Identify which cell holds the provided text, then report its [X, Y] central coordinate. 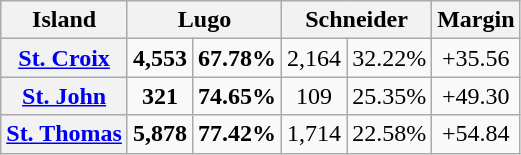
109 [314, 96]
+35.56 [476, 58]
22.58% [390, 134]
St. Thomas [64, 134]
67.78% [236, 58]
Island [64, 20]
St. John [64, 96]
4,553 [160, 58]
77.42% [236, 134]
Schneider [357, 20]
32.22% [390, 58]
2,164 [314, 58]
1,714 [314, 134]
Margin [476, 20]
25.35% [390, 96]
5,878 [160, 134]
+49.30 [476, 96]
+54.84 [476, 134]
St. Croix [64, 58]
321 [160, 96]
Lugo [204, 20]
74.65% [236, 96]
